Locate the cell with the specified text and output its [x, y] center coordinate. 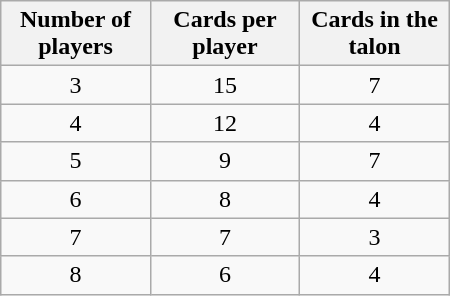
9 [224, 161]
Cards per player [224, 34]
12 [224, 123]
15 [224, 85]
5 [76, 161]
Cards in the talon [375, 34]
Number of players [76, 34]
